Scan for the cell matching the given text and deliver its [X, Y] coordinate at center. 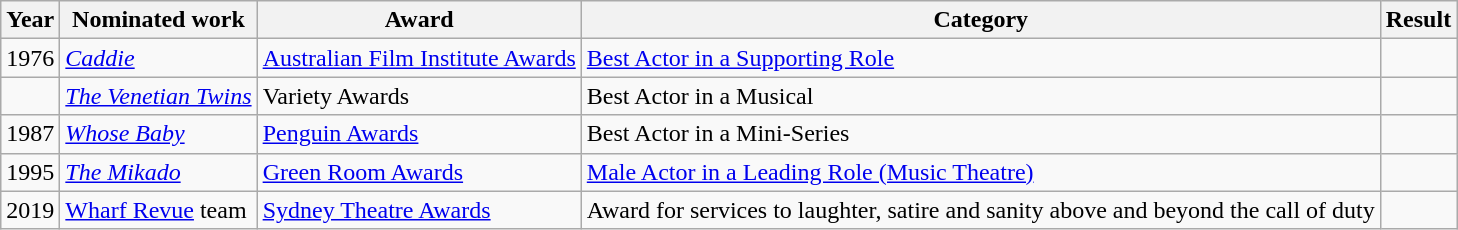
Nominated work [158, 20]
1976 [30, 58]
Whose Baby [158, 134]
Caddie [158, 58]
Best Actor in a Supporting Role [980, 58]
1995 [30, 172]
Award [419, 20]
Result [1418, 20]
Male Actor in a Leading Role (Music Theatre) [980, 172]
Award for services to laughter, satire and sanity above and beyond the call of duty [980, 210]
Year [30, 20]
The Mikado [158, 172]
Australian Film Institute Awards [419, 58]
Wharf Revue team [158, 210]
Variety Awards [419, 96]
Best Actor in a Mini-Series [980, 134]
The Venetian Twins [158, 96]
Sydney Theatre Awards [419, 210]
2019 [30, 210]
Category [980, 20]
1987 [30, 134]
Penguin Awards [419, 134]
Green Room Awards [419, 172]
Best Actor in a Musical [980, 96]
